Find where the given text appears and provide that cell's center as [X, Y] coordinate. 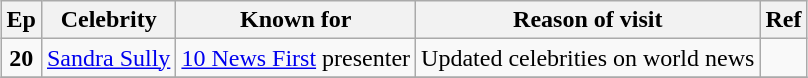
10 News First presenter [296, 58]
Updated celebrities on world news [588, 58]
20 [21, 58]
Ref [784, 20]
Sandra Sully [108, 58]
Known for [296, 20]
Celebrity [108, 20]
Ep [21, 20]
Reason of visit [588, 20]
